For the text-containing cell, return its midpoint in (x, y) coordinate format. 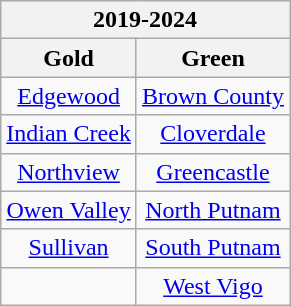
Cloverdale (212, 134)
Gold (69, 58)
Indian Creek (69, 134)
Green (212, 58)
2019-2024 (146, 20)
Sullivan (69, 248)
North Putnam (212, 210)
Brown County (212, 96)
Northview (69, 172)
South Putnam (212, 248)
Owen Valley (69, 210)
Greencastle (212, 172)
West Vigo (212, 286)
Edgewood (69, 96)
